Search for the cell housing the specified text and yield its (X, Y) center coordinate. 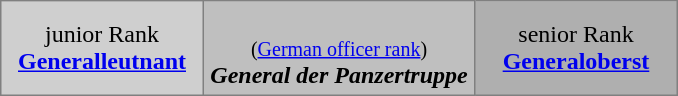
(German officer rank)General der Panzertruppe (340, 48)
senior RankGeneraloberst (576, 48)
junior RankGeneralleutnant (102, 48)
